Determine the [X, Y] coordinate at the center of the cell enclosing the given text.  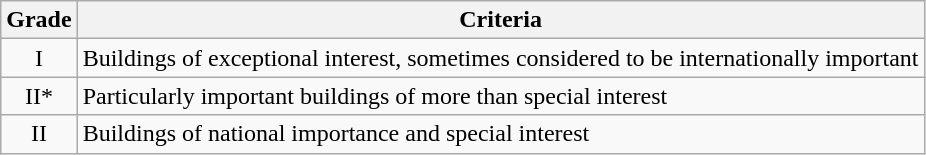
Particularly important buildings of more than special interest [500, 96]
I [39, 58]
Grade [39, 20]
II [39, 134]
Buildings of exceptional interest, sometimes considered to be internationally important [500, 58]
II* [39, 96]
Criteria [500, 20]
Buildings of national importance and special interest [500, 134]
